Detect which cell encompasses the target text, then output its [x, y] center coordinate. 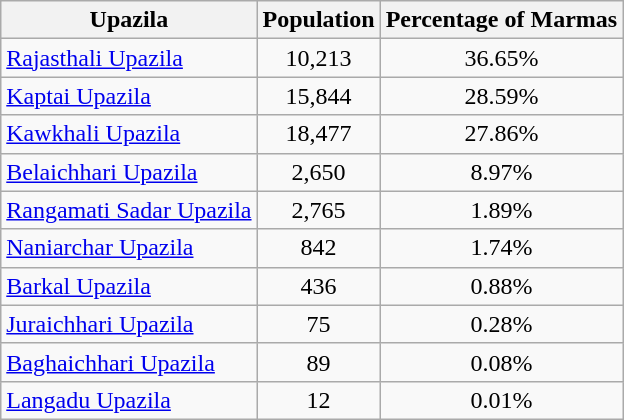
Juraichhari Upazila [129, 324]
Kawkhali Upazila [129, 134]
Langadu Upazila [129, 400]
2,650 [318, 172]
18,477 [318, 134]
Population [318, 20]
1.89% [502, 210]
Baghaichhari Upazila [129, 362]
Rangamati Sadar Upazila [129, 210]
Rajasthali Upazila [129, 58]
1.74% [502, 248]
436 [318, 286]
Barkal Upazila [129, 286]
27.86% [502, 134]
0.01% [502, 400]
Upazila [129, 20]
10,213 [318, 58]
Belaichhari Upazila [129, 172]
Naniarchar Upazila [129, 248]
36.65% [502, 58]
0.08% [502, 362]
15,844 [318, 96]
842 [318, 248]
0.28% [502, 324]
28.59% [502, 96]
12 [318, 400]
Kaptai Upazila [129, 96]
89 [318, 362]
2,765 [318, 210]
0.88% [502, 286]
Percentage of Marmas [502, 20]
75 [318, 324]
8.97% [502, 172]
